Determine the [X, Y] coordinate at the center of the cell enclosing the given text.  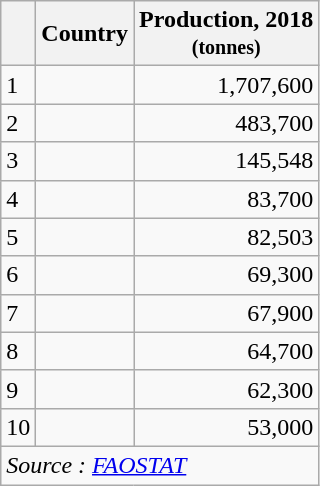
1,707,600 [226, 85]
8 [18, 351]
69,300 [226, 275]
Country [85, 34]
64,700 [226, 351]
1 [18, 85]
Production, 2018(tonnes) [226, 34]
62,300 [226, 389]
2 [18, 123]
82,503 [226, 237]
67,900 [226, 313]
145,548 [226, 161]
10 [18, 427]
483,700 [226, 123]
83,700 [226, 199]
53,000 [226, 427]
3 [18, 161]
6 [18, 275]
Source : FAOSTAT [160, 465]
9 [18, 389]
7 [18, 313]
4 [18, 199]
5 [18, 237]
